Detect which cell encompasses the target text, then output its (X, Y) center coordinate. 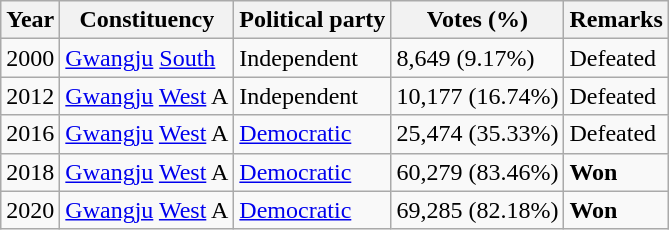
10,177 (16.74%) (478, 96)
25,474 (35.33%) (478, 134)
Constituency (147, 20)
2012 (30, 96)
2016 (30, 134)
Year (30, 20)
60,279 (83.46%) (478, 172)
2020 (30, 210)
8,649 (9.17%) (478, 58)
Votes (%) (478, 20)
2000 (30, 58)
Political party (312, 20)
Gwangju South (147, 58)
Remarks (616, 20)
2018 (30, 172)
69,285 (82.18%) (478, 210)
